Provide the (X, Y) coordinate of the cell's center where the given text is located.  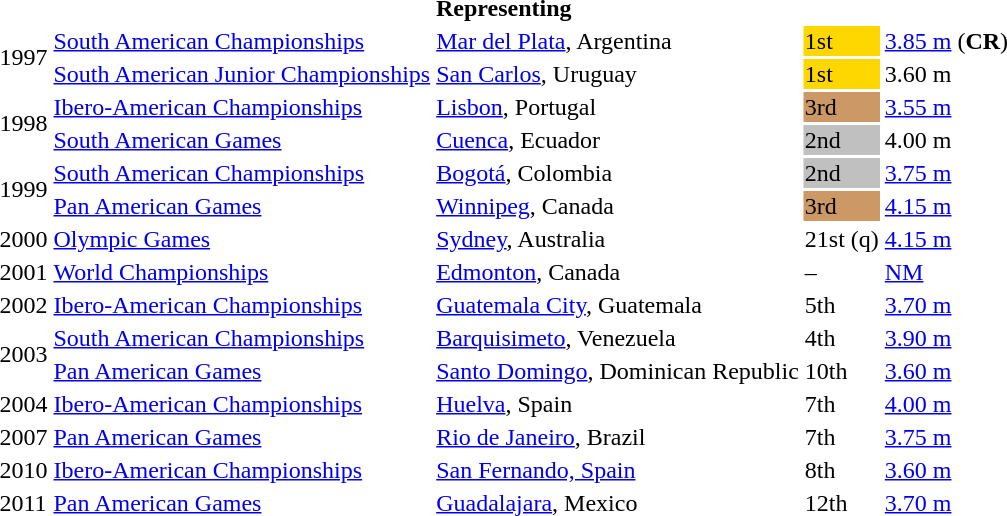
Santo Domingo, Dominican Republic (618, 371)
Sydney, Australia (618, 239)
Mar del Plata, Argentina (618, 41)
Lisbon, Portugal (618, 107)
San Carlos, Uruguay (618, 74)
Guatemala City, Guatemala (618, 305)
5th (842, 305)
South American Games (242, 140)
Winnipeg, Canada (618, 206)
4th (842, 338)
Huelva, Spain (618, 404)
Cuenca, Ecuador (618, 140)
21st (q) (842, 239)
Rio de Janeiro, Brazil (618, 437)
Edmonton, Canada (618, 272)
Olympic Games (242, 239)
South American Junior Championships (242, 74)
San Fernando, Spain (618, 470)
Barquisimeto, Venezuela (618, 338)
8th (842, 470)
10th (842, 371)
World Championships (242, 272)
Bogotá, Colombia (618, 173)
– (842, 272)
